For the text-containing cell, return its midpoint in [X, Y] coordinate format. 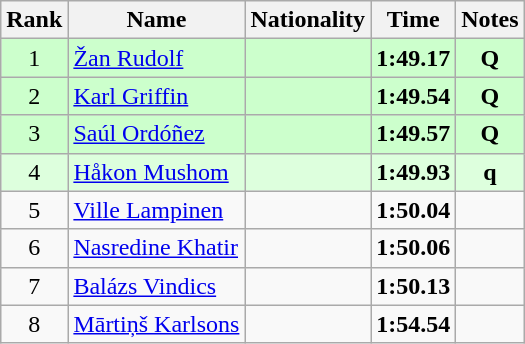
1:49.57 [414, 134]
Karl Griffin [156, 96]
3 [34, 134]
2 [34, 96]
Mārtiņš Karlsons [156, 324]
1:54.54 [414, 324]
1 [34, 58]
Žan Rudolf [156, 58]
1:50.13 [414, 286]
Balázs Vindics [156, 286]
8 [34, 324]
5 [34, 210]
Rank [34, 20]
1:50.04 [414, 210]
1:49.17 [414, 58]
1:49.54 [414, 96]
6 [34, 248]
Ville Lampinen [156, 210]
7 [34, 286]
Nasredine Khatir [156, 248]
1:49.93 [414, 172]
Saúl Ordóñez [156, 134]
Name [156, 20]
Time [414, 20]
Notes [490, 20]
1:50.06 [414, 248]
Håkon Mushom [156, 172]
4 [34, 172]
q [490, 172]
Nationality [308, 20]
